Search for the cell housing the specified text and yield its (x, y) center coordinate. 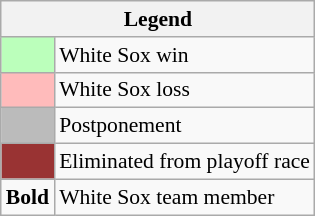
Legend (158, 19)
White Sox team member (184, 197)
Eliminated from playoff race (184, 162)
Postponement (184, 126)
White Sox win (184, 55)
Bold (28, 197)
White Sox loss (184, 90)
